Capture the cell that displays the provided text and extract its (x, y) central coordinate. 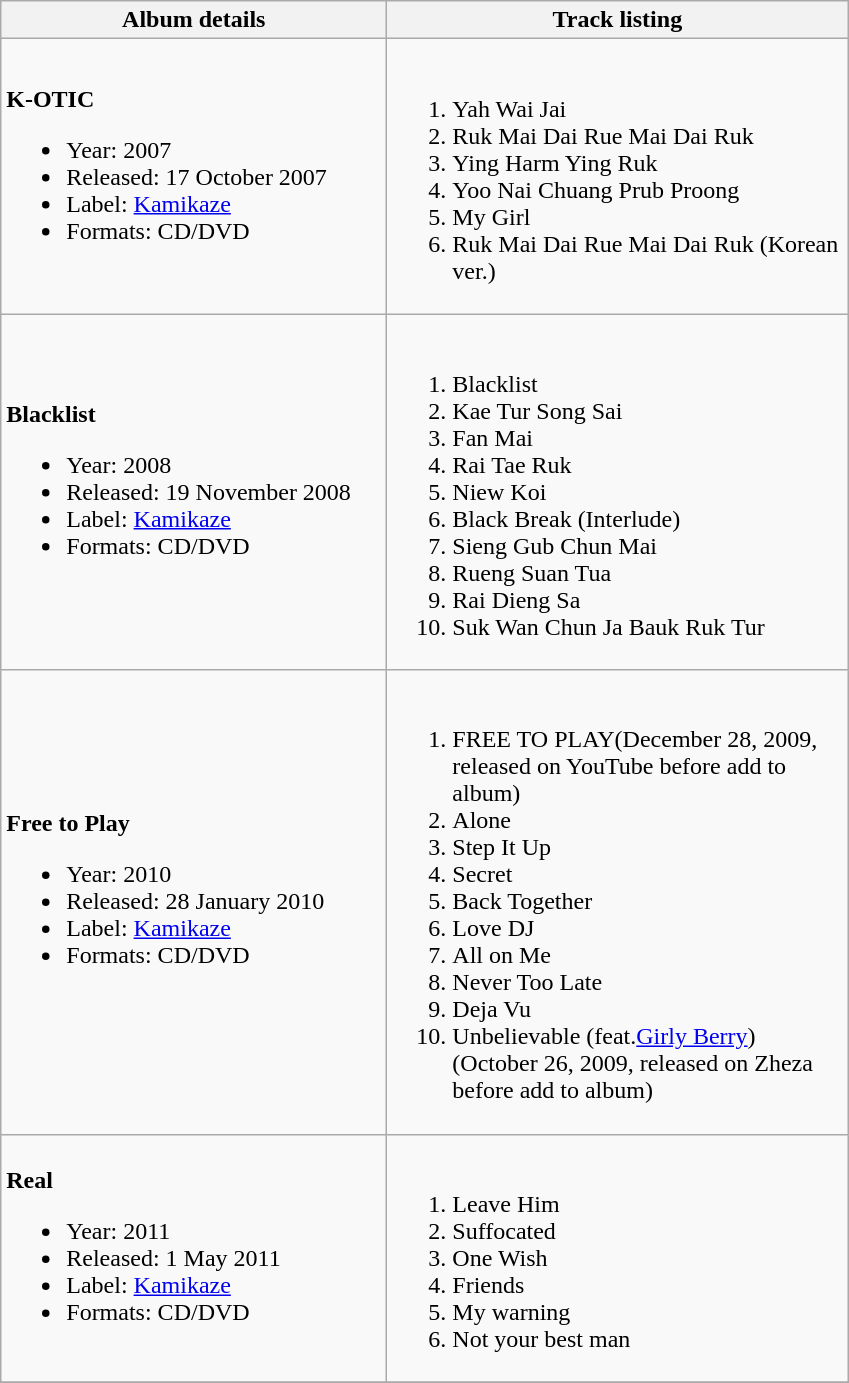
Album details (194, 20)
Real Year: 2011Released: 1 May 2011Label: KamikazeFormats: CD/DVD (194, 1258)
Leave HimSuffocatedOne WishFriendsMy warningNot your best man (618, 1258)
Free to Play Year: 2010Released: 28 January 2010Label: KamikazeFormats: CD/DVD (194, 902)
BlacklistKae Tur Song SaiFan MaiRai Tae RukNiew KoiBlack Break (Interlude)Sieng Gub Chun MaiRueng Suan TuaRai Dieng SaSuk Wan Chun Ja Bauk Ruk Tur (618, 492)
Track listing (618, 20)
Yah Wai JaiRuk Mai Dai Rue Mai Dai RukYing Harm Ying RukYoo Nai Chuang Prub ProongMy GirlRuk Mai Dai Rue Mai Dai Ruk (Korean ver.) (618, 176)
K-OTIC Year: 2007Released: 17 October 2007Label: KamikazeFormats: CD/DVD (194, 176)
Blacklist Year: 2008Released: 19 November 2008Label: KamikazeFormats: CD/DVD (194, 492)
